Return (x, y) of the center of cell containing provided text 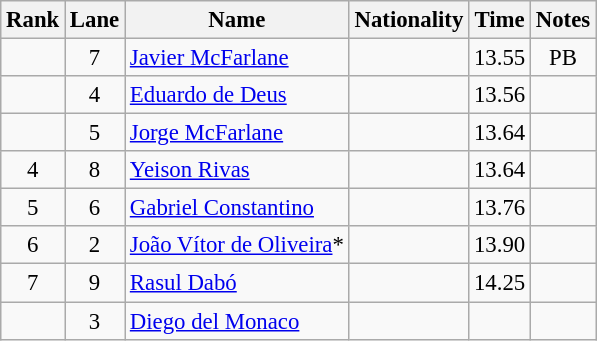
Notes (562, 20)
Eduardo de Deus (238, 95)
3 (95, 321)
14.25 (500, 283)
Rasul Dabó (238, 283)
Nationality (408, 20)
Javier McFarlane (238, 58)
Rank (33, 20)
13.76 (500, 208)
PB (562, 58)
Lane (95, 20)
13.90 (500, 245)
9 (95, 283)
13.55 (500, 58)
Gabriel Constantino (238, 208)
Diego del Monaco (238, 321)
2 (95, 245)
Name (238, 20)
8 (95, 170)
13.56 (500, 95)
Jorge McFarlane (238, 133)
Time (500, 20)
Yeison Rivas (238, 170)
João Vítor de Oliveira* (238, 245)
